Return [X, Y] of the center of cell containing provided text 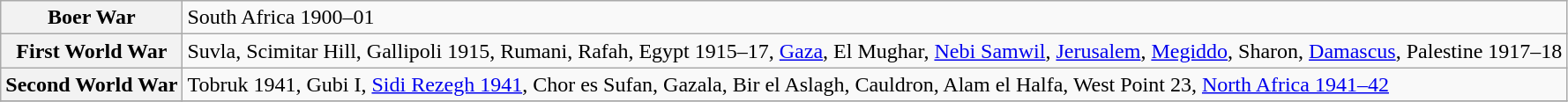
Boer War [92, 18]
First World War [92, 51]
Second World War [92, 84]
South Africa 1900–01 [875, 18]
Tobruk 1941, Gubi I, Sidi Rezegh 1941, Chor es Sufan, Gazala, Bir el Aslagh, Cauldron, Alam el Halfa, West Point 23, North Africa 1941–42 [875, 84]
